For the text-containing cell, return its midpoint in [X, Y] coordinate format. 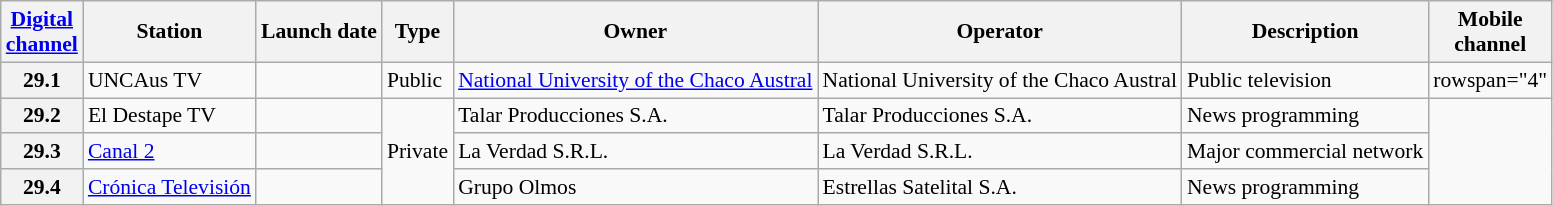
29.3 [42, 152]
29.1 [42, 80]
Crónica Televisión [170, 187]
29.4 [42, 187]
Private [418, 152]
29.2 [42, 116]
rowspan="4" [1490, 80]
Operator [1000, 32]
Canal 2 [170, 152]
Description [1305, 32]
El Destape TV [170, 116]
Mobilechannel [1490, 32]
Public television [1305, 80]
Public [418, 80]
UNCAus TV [170, 80]
Type [418, 32]
Station [170, 32]
Digitalchannel [42, 32]
Launch date [319, 32]
Owner [635, 32]
Major commercial network [1305, 152]
Estrellas Satelital S.A. [1000, 187]
Grupo Olmos [635, 187]
